Determine the [x, y] coordinate at the center of the cell enclosing the given text.  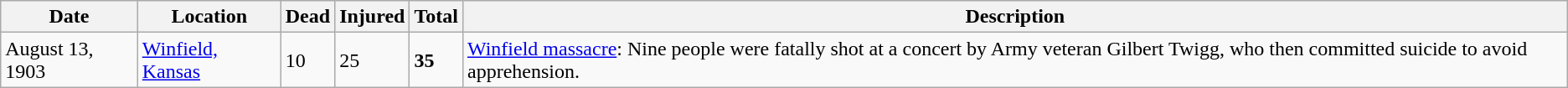
Description [1015, 17]
25 [372, 60]
Winfield massacre: Nine people were fatally shot at a concert by Army veteran Gilbert Twigg, who then committed suicide to avoid apprehension. [1015, 60]
Winfield, Kansas [209, 60]
10 [307, 60]
Injured [372, 17]
Date [70, 17]
Location [209, 17]
Dead [307, 17]
Total [436, 17]
35 [436, 60]
August 13, 1903 [70, 60]
